Provide the [x, y] coordinate of the cell's center where the given text is located.  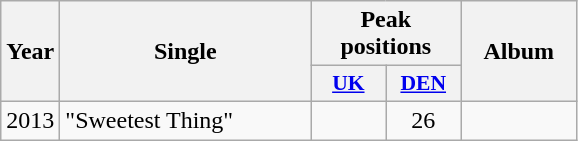
Peak positions [386, 34]
UK [348, 84]
26 [424, 120]
Album [519, 52]
Year [30, 52]
DEN [424, 84]
"Sweetest Thing" [186, 120]
2013 [30, 120]
Single [186, 52]
